Search for the cell housing the specified text and yield its [x, y] center coordinate. 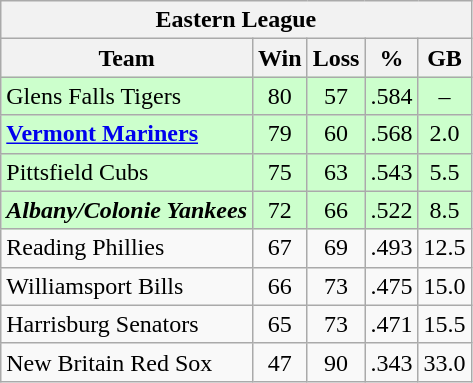
.493 [392, 248]
GB [444, 58]
8.5 [444, 210]
.568 [392, 134]
79 [280, 134]
New Britain Red Sox [127, 362]
63 [336, 172]
67 [280, 248]
.584 [392, 96]
Win [280, 58]
.543 [392, 172]
47 [280, 362]
12.5 [444, 248]
Albany/Colonie Yankees [127, 210]
Williamsport Bills [127, 286]
.522 [392, 210]
.471 [392, 324]
Vermont Mariners [127, 134]
Pittsfield Cubs [127, 172]
75 [280, 172]
Glens Falls Tigers [127, 96]
80 [280, 96]
72 [280, 210]
– [444, 96]
Eastern League [236, 20]
Team [127, 58]
Loss [336, 58]
69 [336, 248]
15.5 [444, 324]
90 [336, 362]
Reading Phillies [127, 248]
2.0 [444, 134]
.343 [392, 362]
% [392, 58]
57 [336, 96]
Harrisburg Senators [127, 324]
.475 [392, 286]
65 [280, 324]
5.5 [444, 172]
60 [336, 134]
33.0 [444, 362]
15.0 [444, 286]
